Identify which cell holds the provided text, then report its (x, y) central coordinate. 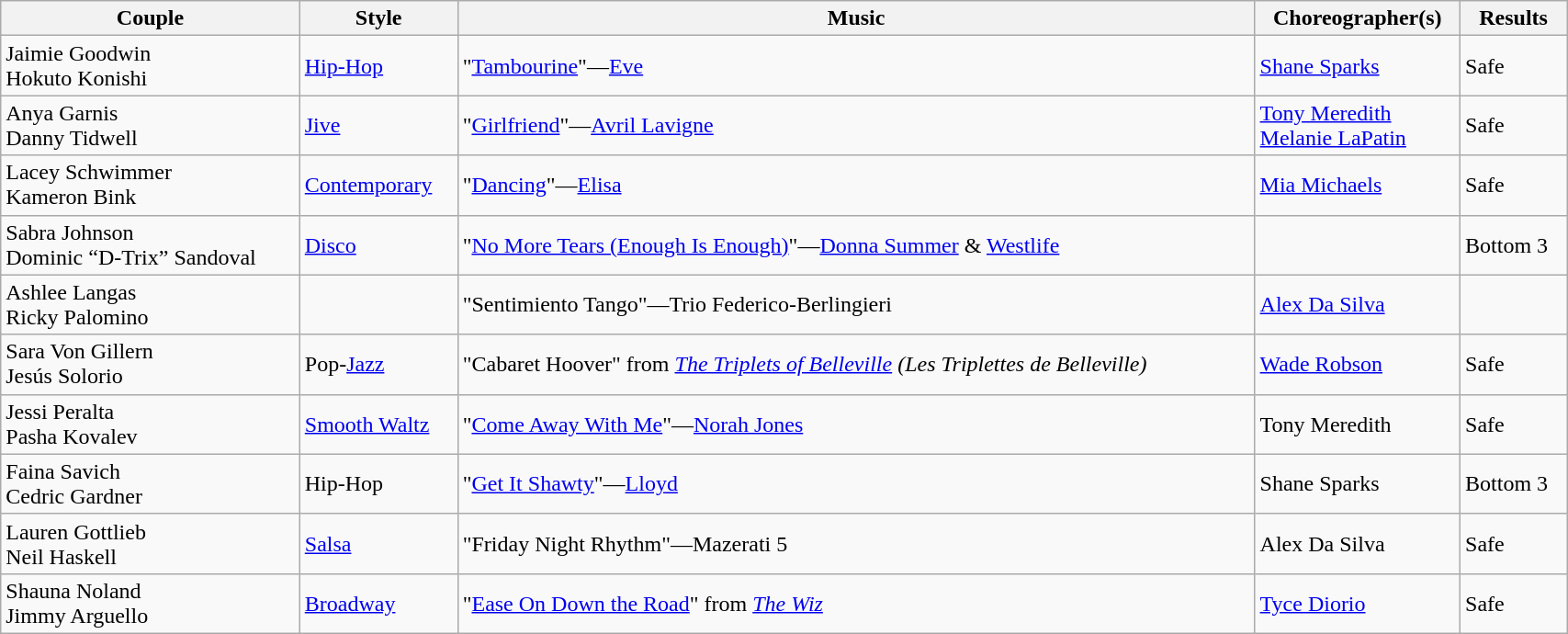
"Dancing"—Elisa (856, 186)
Style (378, 18)
Disco (378, 244)
"Cabaret Hoover" from The Triplets of Belleville (Les Triplettes de Belleville) (856, 364)
Pop-Jazz (378, 364)
Wade Robson (1358, 364)
Results (1514, 18)
"No More Tears (Enough Is Enough)"—Donna Summer & Westlife (856, 244)
Tony Meredith (1358, 425)
"Get It Shawty"—Lloyd (856, 483)
Salsa (378, 544)
Contemporary (378, 186)
Broadway (378, 603)
Mia Michaels (1358, 186)
Jaimie Goodwin Hokuto Konishi (151, 66)
Choreographer(s) (1358, 18)
Anya Garnis Danny Tidwell (151, 125)
"Come Away With Me"—Norah Jones (856, 425)
"Tambourine"—Eve (856, 66)
Sabra Johnson Dominic “D-Trix” Sandoval (151, 244)
"Friday Night Rhythm"—Mazerati 5 (856, 544)
Smooth Waltz (378, 425)
Shauna Noland Jimmy Arguello (151, 603)
"Sentimiento Tango"—Trio Federico-Berlingieri (856, 305)
Tyce Diorio (1358, 603)
Lacey Schwimmer Kameron Bink (151, 186)
Faina Savich Cedric Gardner (151, 483)
Jessi Peralta Pasha Kovalev (151, 425)
Couple (151, 18)
"Girlfriend"—Avril Lavigne (856, 125)
"Ease On Down the Road" from The Wiz (856, 603)
Ashlee Langas Ricky Palomino (151, 305)
Music (856, 18)
Tony MeredithMelanie LaPatin (1358, 125)
Jive (378, 125)
Sara Von Gillern Jesús Solorio (151, 364)
Lauren Gottlieb Neil Haskell (151, 544)
